Scan for the cell matching the given text and deliver its (X, Y) coordinate at center. 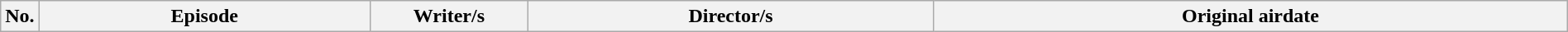
Original airdate (1250, 16)
No. (20, 16)
Writer/s (448, 16)
Director/s (730, 16)
Episode (204, 16)
